Extract the (X, Y) coordinate from the center of the cell holding the provided text.  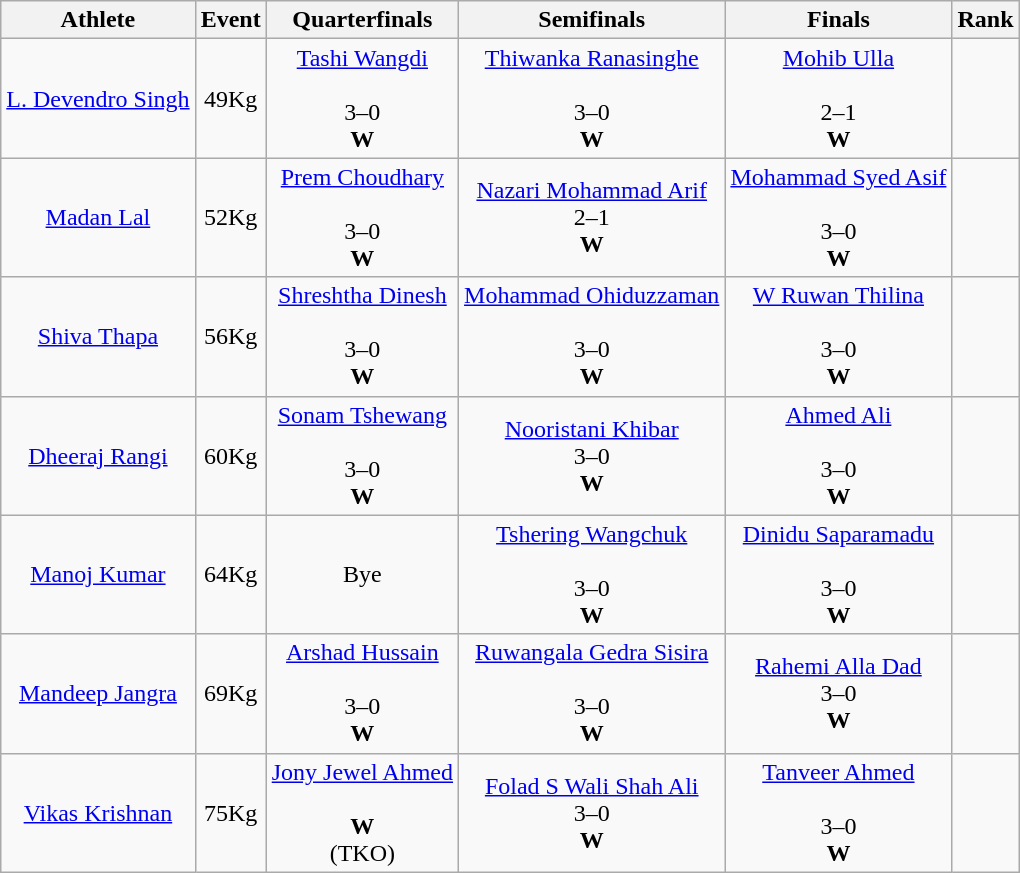
60Kg (230, 456)
49Kg (230, 98)
Thiwanka Ranasinghe3–0W (592, 98)
Event (230, 20)
Athlete (98, 20)
Tshering Wangchuk3–0W (592, 574)
Ahmed Ali3–0W (838, 456)
Jony Jewel AhmedW(TKO) (362, 812)
W Ruwan Thilina3–0W (838, 336)
52Kg (230, 218)
Madan Lal (98, 218)
Vikas Krishnan (98, 812)
Rank (986, 20)
Nazari Mohammad Arif2–1W (592, 218)
Bye (362, 574)
Dheeraj Rangi (98, 456)
56Kg (230, 336)
Shiva Thapa (98, 336)
69Kg (230, 694)
Mohammad Ohiduzzaman3–0W (592, 336)
75Kg (230, 812)
Folad S Wali Shah Ali3–0W (592, 812)
Shreshtha Dinesh3–0W (362, 336)
Mandeep Jangra (98, 694)
64Kg (230, 574)
Tanveer Ahmed3–0W (838, 812)
L. Devendro Singh (98, 98)
Dinidu Saparamadu3–0W (838, 574)
Arshad Hussain3–0W (362, 694)
Nooristani Khibar3–0W (592, 456)
Prem Choudhary3–0W (362, 218)
Ruwangala Gedra Sisira3–0W (592, 694)
Mohib Ulla2–1W (838, 98)
Quarterfinals (362, 20)
Manoj Kumar (98, 574)
Mohammad Syed Asif3–0W (838, 218)
Tashi Wangdi3–0W (362, 98)
Semifinals (592, 20)
Finals (838, 20)
Sonam Tshewang3–0W (362, 456)
Rahemi Alla Dad3–0W (838, 694)
